Return the [x, y] coordinate for the center point of the cell that contains the specified text.  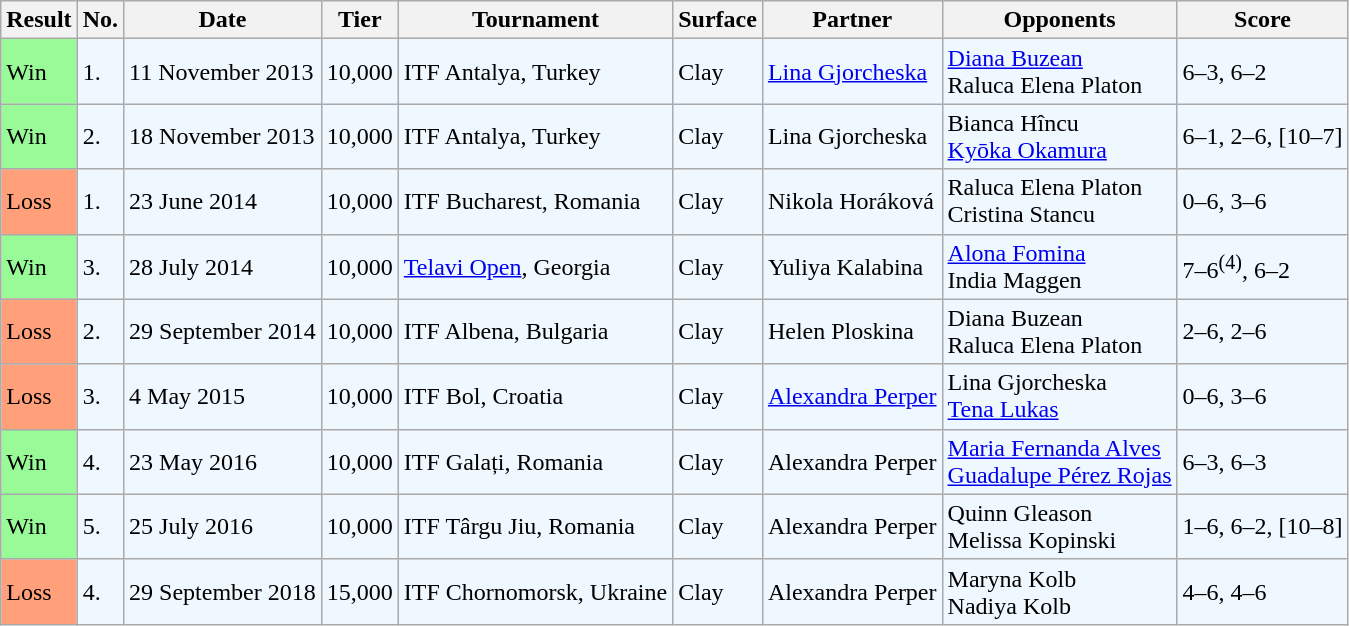
ITF Chornomorsk, Ukraine [535, 592]
7–6(4), 6–2 [1262, 266]
23 June 2014 [223, 202]
6–3, 6–2 [1262, 72]
Maria Fernanda Alves Guadalupe Pérez Rojas [1060, 462]
ITF Bucharest, Romania [535, 202]
ITF Galați, Romania [535, 462]
ITF Albena, Bulgaria [535, 332]
15,000 [360, 592]
11 November 2013 [223, 72]
29 September 2014 [223, 332]
Telavi Open, Georgia [535, 266]
Bianca Hîncu Kyōka Okamura [1060, 136]
Alona Fomina India Maggen [1060, 266]
Tournament [535, 20]
ITF Bol, Croatia [535, 396]
Nikola Horáková [852, 202]
Opponents [1060, 20]
23 May 2016 [223, 462]
Maryna Kolb Nadiya Kolb [1060, 592]
Raluca Elena Platon Cristina Stancu [1060, 202]
Yuliya Kalabina [852, 266]
25 July 2016 [223, 526]
Lina Gjorcheska Tena Lukas [1060, 396]
2–6, 2–6 [1262, 332]
Helen Ploskina [852, 332]
Tier [360, 20]
ITF Târgu Jiu, Romania [535, 526]
6–3, 6–3 [1262, 462]
Partner [852, 20]
Result [39, 20]
Surface [718, 20]
6–1, 2–6, [10–7] [1262, 136]
28 July 2014 [223, 266]
1–6, 6–2, [10–8] [1262, 526]
Date [223, 20]
5. [100, 526]
4 May 2015 [223, 396]
No. [100, 20]
18 November 2013 [223, 136]
Quinn Gleason Melissa Kopinski [1060, 526]
4–6, 4–6 [1262, 592]
29 September 2018 [223, 592]
Score [1262, 20]
